Return (x, y) of the center of cell containing provided text 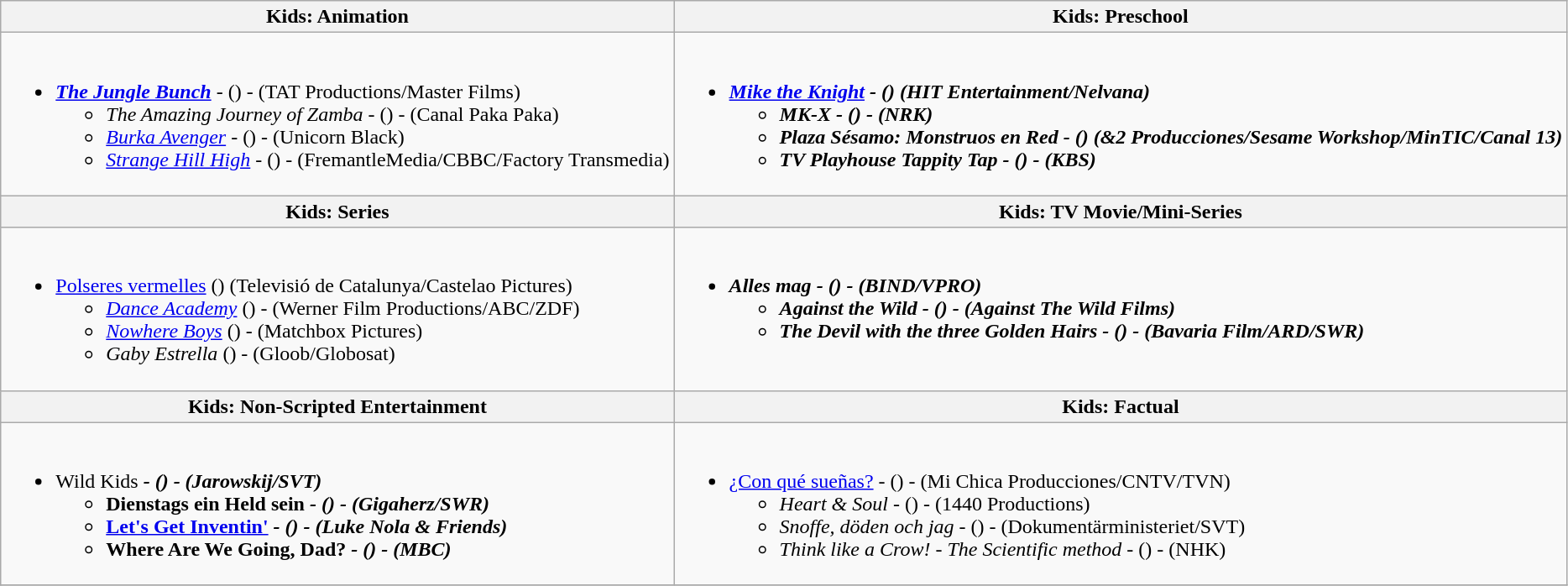
Kids: Series (337, 212)
Kids: Non-Scripted Entertainment (337, 406)
Kids: Animation (337, 17)
Kids: Preschool (1121, 17)
Kids: TV Movie/Mini-Series (1121, 212)
Kids: Factual (1121, 406)
Alles mag - () - (BIND/VPRO)Against the Wild - () - (Against The Wild Films)The Devil with the three Golden Hairs - () - (Bavaria Film/ARD/SWR) (1121, 309)
